Pinpoint the cell where the given text exists, returning its (x, y) midpoint coordinate. 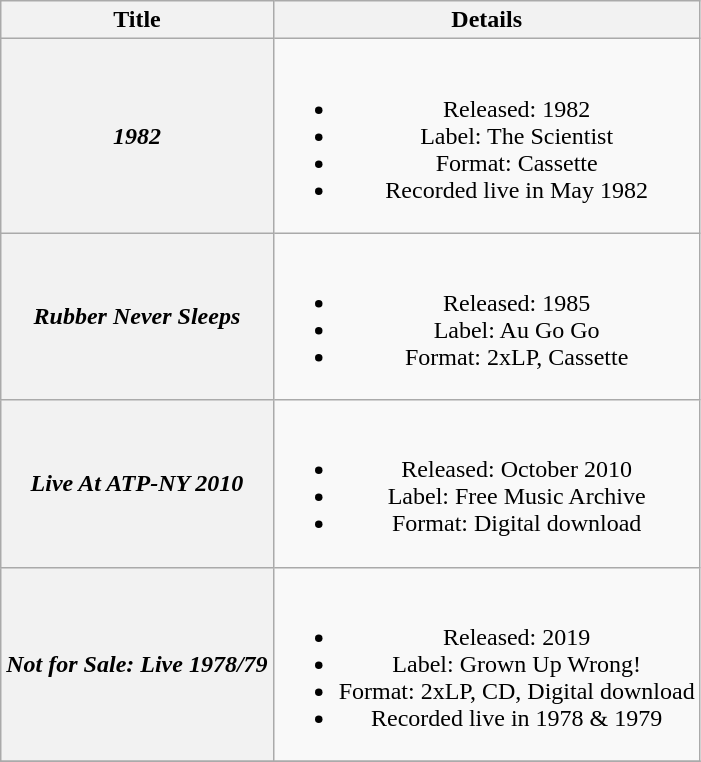
Rubber Never Sleeps (137, 316)
Released: 1985Label: Au Go GoFormat: 2xLP, Cassette (486, 316)
Title (137, 20)
Released: October 2010Label: Free Music ArchiveFormat: Digital download (486, 484)
Not for Sale: Live 1978/79 (137, 664)
Released: 2019Label: Grown Up Wrong!Format: 2xLP, CD, Digital downloadRecorded live in 1978 & 1979 (486, 664)
Released: 1982Label: The ScientistFormat: CassetteRecorded live in May 1982 (486, 136)
1982 (137, 136)
Live At ATP-NY 2010 (137, 484)
Details (486, 20)
